Determine the [x, y] coordinate at the center of the cell enclosing the given text.  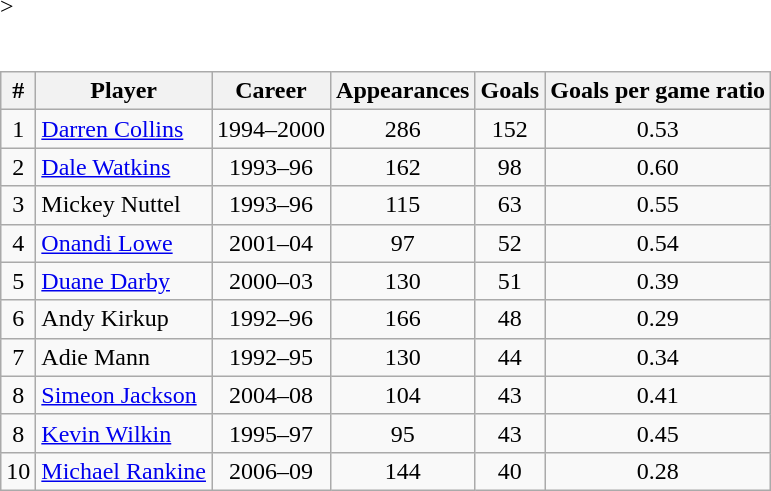
Goals per game ratio [658, 91]
0.28 [658, 471]
166 [403, 319]
104 [403, 395]
1 [18, 129]
4 [18, 243]
7 [18, 357]
0.39 [658, 281]
63 [510, 205]
52 [510, 243]
144 [403, 471]
97 [403, 243]
44 [510, 357]
3 [18, 205]
2006–09 [272, 471]
162 [403, 167]
0.55 [658, 205]
2 [18, 167]
0.54 [658, 243]
98 [510, 167]
0.53 [658, 129]
Mickey Nuttel [124, 205]
0.34 [658, 357]
286 [403, 129]
Appearances [403, 91]
5 [18, 281]
1992–95 [272, 357]
2001–04 [272, 243]
48 [510, 319]
Darren Collins [124, 129]
Goals [510, 91]
Andy Kirkup [124, 319]
1994–2000 [272, 129]
0.60 [658, 167]
Adie Mann [124, 357]
0.41 [658, 395]
152 [510, 129]
1992–96 [272, 319]
95 [403, 433]
0.45 [658, 433]
2000–03 [272, 281]
51 [510, 281]
Dale Watkins [124, 167]
0.29 [658, 319]
6 [18, 319]
Simeon Jackson [124, 395]
Player [124, 91]
Onandi Lowe [124, 243]
Michael Rankine [124, 471]
10 [18, 471]
Career [272, 91]
1995–97 [272, 433]
40 [510, 471]
2004–08 [272, 395]
Duane Darby [124, 281]
# [18, 91]
115 [403, 205]
Kevin Wilkin [124, 433]
